Return (x, y) of the center of cell containing provided text 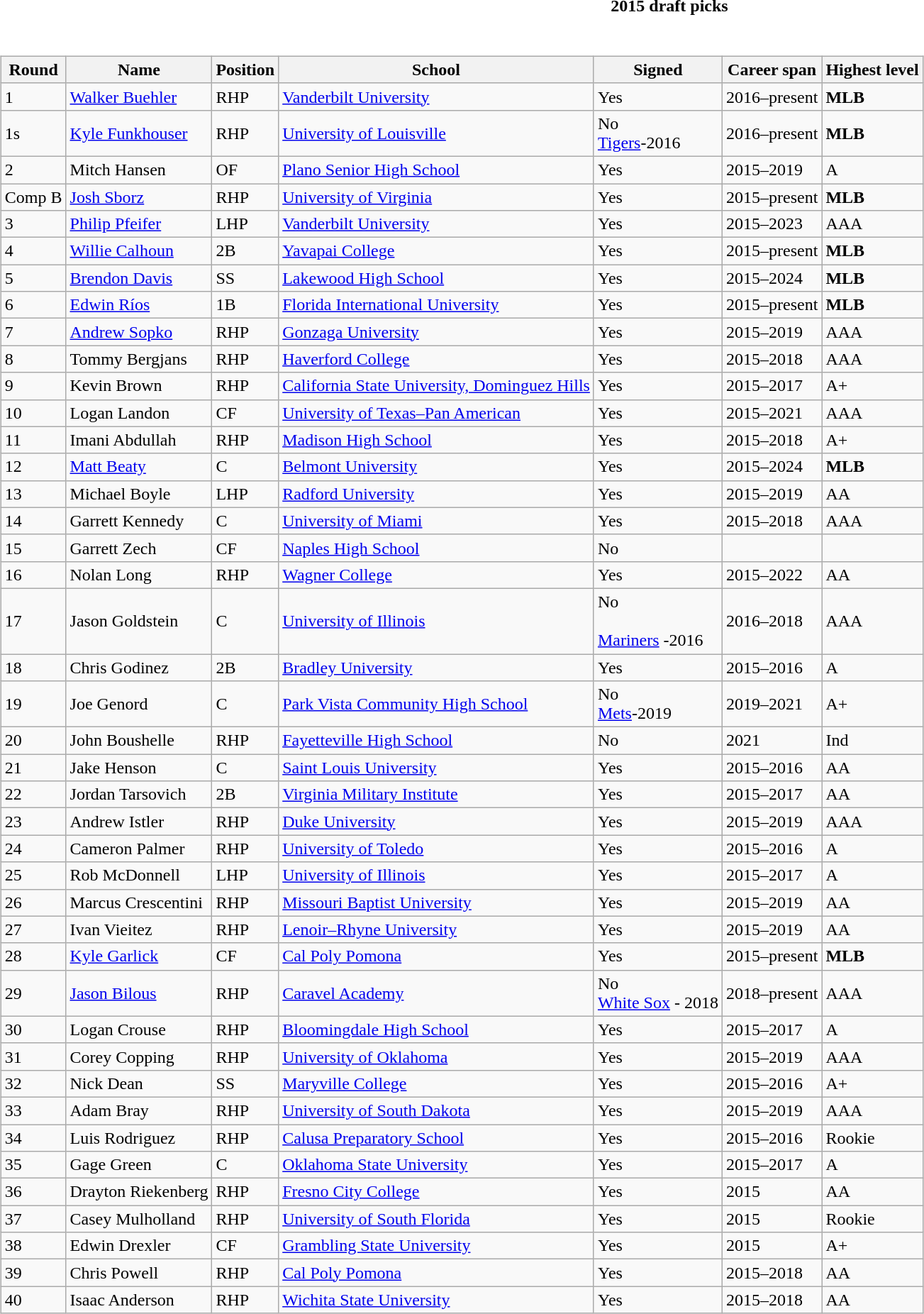
Drayton Riekenberg (139, 1192)
John Boushelle (139, 741)
21 (33, 768)
25 (33, 876)
29 (33, 993)
2019–2021 (772, 704)
Edwin Drexler (139, 1246)
Imani Abdullah (139, 440)
28 (33, 956)
Logan Crouse (139, 1029)
5 (33, 278)
Yavapai College (437, 251)
3 (33, 224)
Walker Buehler (139, 96)
2015–2022 (772, 575)
1B (245, 305)
2015–2021 (772, 413)
NoWhite Sox - 2018 (658, 993)
Grambling State University (437, 1246)
Career span (772, 70)
12 (33, 467)
Chris Godinez (139, 668)
18 (33, 668)
Signed (658, 70)
NoMets-2019 (658, 704)
Plano Senior High School (437, 170)
Mitch Hansen (139, 170)
Gage Green (139, 1165)
Wagner College (437, 575)
Kevin Brown (139, 386)
Position (245, 70)
Fayetteville High School (437, 741)
Jason Goldstein (139, 621)
8 (33, 359)
Corey Copping (139, 1056)
Ivan Vieitez (139, 929)
University of Virginia (437, 197)
20 (33, 741)
2018–present (772, 993)
Bloomingdale High School (437, 1029)
NoMariners -2016 (658, 621)
Bradley University (437, 668)
Willie Calhoun (139, 251)
16 (33, 575)
Radford University (437, 494)
Park Vista Community High School (437, 704)
2016–2018 (772, 621)
Florida International University (437, 305)
Garrett Kennedy (139, 521)
University of Toledo (437, 849)
38 (33, 1246)
Naples High School (437, 548)
Jake Henson (139, 768)
Andrew Istler (139, 822)
Maryville College (437, 1083)
39 (33, 1273)
35 (33, 1165)
24 (33, 849)
19 (33, 704)
Michael Boyle (139, 494)
33 (33, 1110)
Joe Genord (139, 704)
40 (33, 1300)
Cameron Palmer (139, 849)
Casey Mulholland (139, 1219)
Kyle Funkhouser (139, 133)
Isaac Anderson (139, 1300)
Oklahoma State University (437, 1165)
Ind (872, 741)
Matt Beaty (139, 467)
4 (33, 251)
2021 (772, 741)
School (437, 70)
University of Oklahoma (437, 1056)
Adam Bray (139, 1110)
Nick Dean (139, 1083)
Saint Louis University (437, 768)
Caravel Academy (437, 993)
University of Texas–Pan American (437, 413)
Jordan Tarsovich (139, 795)
California State University, Dominguez Hills (437, 386)
Virginia Military Institute (437, 795)
Jason Bilous (139, 993)
Luis Rodriguez (139, 1137)
Missouri Baptist University (437, 902)
Round (33, 70)
Andrew Sopko (139, 332)
University of Louisville (437, 133)
Calusa Preparatory School (437, 1137)
6 (33, 305)
32 (33, 1083)
15 (33, 548)
10 (33, 413)
31 (33, 1056)
22 (33, 795)
34 (33, 1137)
26 (33, 902)
Logan Landon (139, 413)
Haverford College (437, 359)
17 (33, 621)
University of South Dakota (437, 1110)
36 (33, 1192)
Lakewood High School (437, 278)
Kyle Garlick (139, 956)
2015–2023 (772, 224)
13 (33, 494)
Comp B (33, 197)
7 (33, 332)
9 (33, 386)
1s (33, 133)
23 (33, 822)
30 (33, 1029)
1 (33, 96)
2 (33, 170)
Gonzaga University (437, 332)
Rob McDonnell (139, 876)
Highest level (872, 70)
University of South Florida (437, 1219)
27 (33, 929)
11 (33, 440)
Wichita State University (437, 1300)
Duke University (437, 822)
14 (33, 521)
Lenoir–Rhyne University (437, 929)
Garrett Zech (139, 548)
Tommy Bergjans (139, 359)
Nolan Long (139, 575)
Edwin Ríos (139, 305)
OF (245, 170)
Philip Pfeifer (139, 224)
University of Miami (437, 521)
37 (33, 1219)
Marcus Crescentini (139, 902)
Belmont University (437, 467)
Fresno City College (437, 1192)
Josh Sborz (139, 197)
Brendon Davis (139, 278)
Chris Powell (139, 1273)
Madison High School (437, 440)
Name (139, 70)
NoTigers-2016 (658, 133)
